Scan for the cell matching the given text and deliver its (X, Y) coordinate at center. 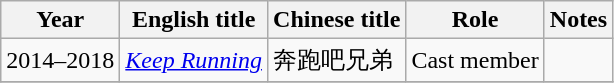
Role (475, 20)
Year (60, 20)
Notes (578, 20)
Chinese title (337, 20)
奔跑吧兄弟 (337, 60)
English title (194, 20)
2014–2018 (60, 60)
Cast member (475, 60)
Keep Running (194, 60)
